Provide the [x, y] coordinate of the cell's center where the given text is located.  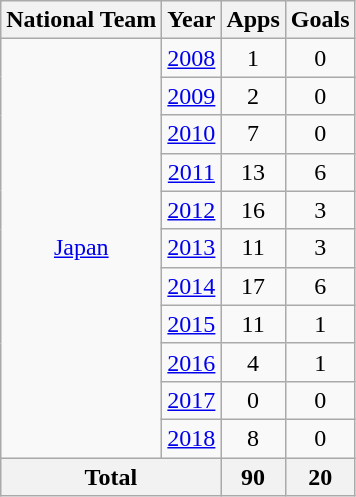
2011 [192, 172]
16 [253, 210]
Total [111, 477]
90 [253, 477]
2017 [192, 400]
13 [253, 172]
2010 [192, 134]
2014 [192, 286]
20 [320, 477]
2009 [192, 96]
7 [253, 134]
2016 [192, 362]
2013 [192, 248]
2015 [192, 324]
Year [192, 20]
National Team [82, 20]
2008 [192, 58]
Goals [320, 20]
Japan [82, 248]
8 [253, 438]
2018 [192, 438]
2012 [192, 210]
17 [253, 286]
2 [253, 96]
4 [253, 362]
Apps [253, 20]
